Output the (x, y) coordinate of the center of the cell containing the given text.  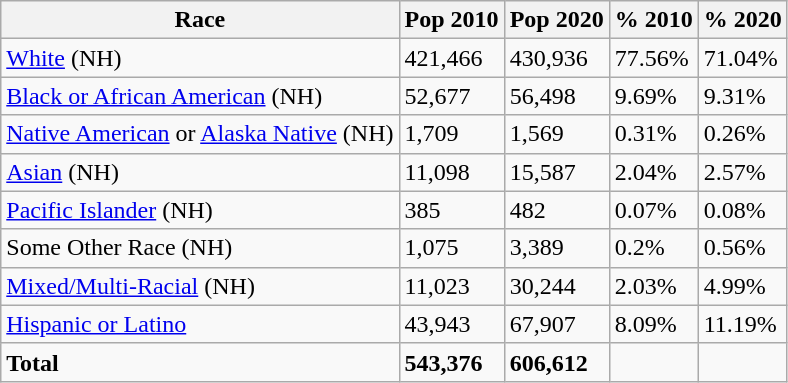
71.04% (742, 58)
Some Other Race (NH) (200, 248)
2.04% (654, 172)
Black or African American (NH) (200, 96)
385 (452, 210)
56,498 (556, 96)
0.08% (742, 210)
Pop 2010 (452, 20)
4.99% (742, 286)
Asian (NH) (200, 172)
1,569 (556, 134)
52,677 (452, 96)
0.56% (742, 248)
43,943 (452, 324)
430,936 (556, 58)
77.56% (654, 58)
Race (200, 20)
3,389 (556, 248)
0.26% (742, 134)
606,612 (556, 362)
% 2010 (654, 20)
543,376 (452, 362)
2.03% (654, 286)
9.69% (654, 96)
9.31% (742, 96)
421,466 (452, 58)
Total (200, 362)
0.2% (654, 248)
Hispanic or Latino (200, 324)
482 (556, 210)
Native American or Alaska Native (NH) (200, 134)
11,023 (452, 286)
White (NH) (200, 58)
1,075 (452, 248)
11,098 (452, 172)
15,587 (556, 172)
30,244 (556, 286)
0.07% (654, 210)
1,709 (452, 134)
11.19% (742, 324)
Pop 2020 (556, 20)
8.09% (654, 324)
Mixed/Multi-Racial (NH) (200, 286)
2.57% (742, 172)
Pacific Islander (NH) (200, 210)
0.31% (654, 134)
67,907 (556, 324)
% 2020 (742, 20)
